Capture the cell that displays the provided text and extract its [x, y] central coordinate. 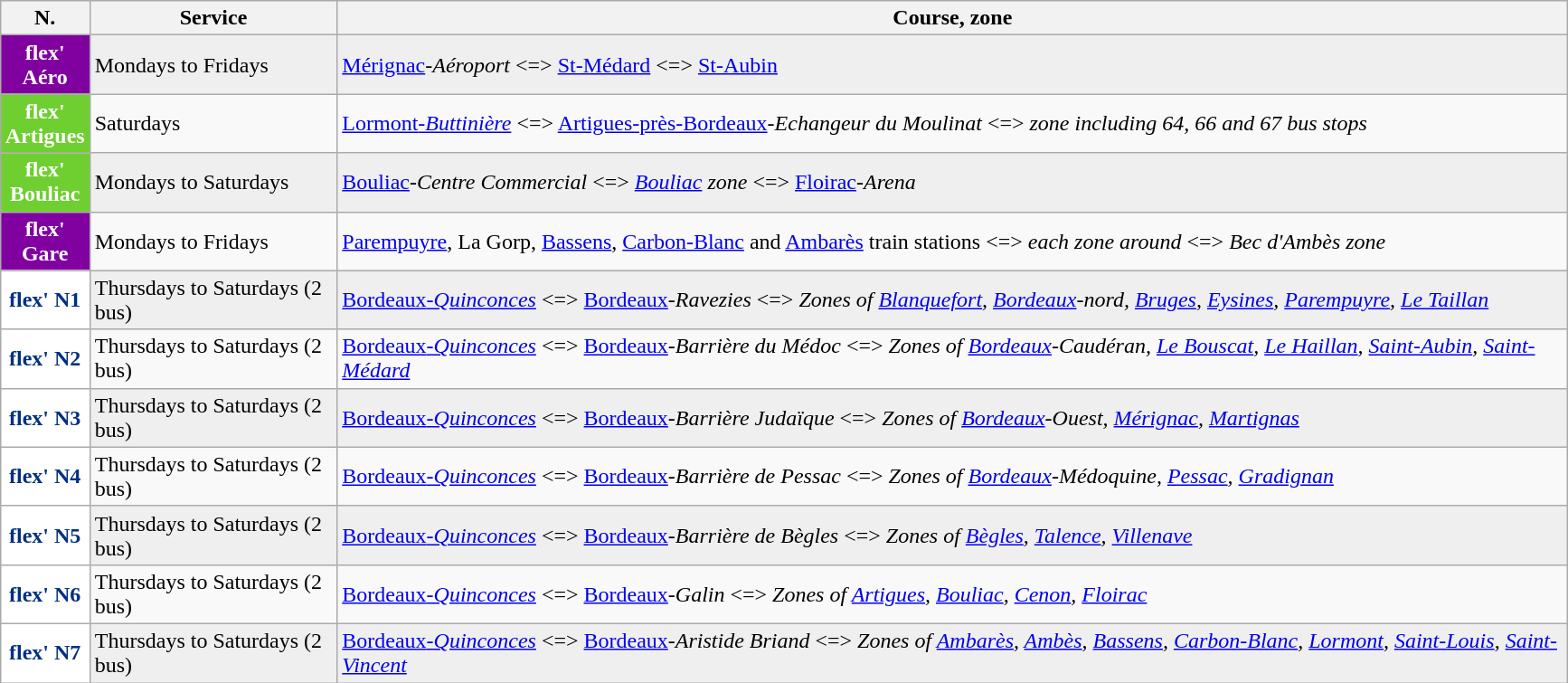
Course, zone [953, 18]
flex' Aéro [45, 65]
Bordeaux-Quinconces <=> Bordeaux-Barrière Judaïque <=> Zones of Bordeaux-Ouest, Mérignac, Martignas [953, 418]
flex' Artigues [45, 123]
Bordeaux-Quinconces <=> Bordeaux-Barrière du Médoc <=> Zones of Bordeaux-Caudéran, Le Bouscat, Le Haillan, Saint-Aubin, Saint-Médard [953, 358]
Parempuyre, La Gorp, Bassens, Carbon-Blanc and Ambarès train stations <=> each zone around <=> Bec d'Ambès zone [953, 241]
Bordeaux-Quinconces <=> Bordeaux-Ravezies <=> Zones of Blanquefort, Bordeaux-nord, Bruges, Eysines, Parempuyre, Le Taillan [953, 300]
Bordeaux-Quinconces <=> Bordeaux-Galin <=> Zones of Artigues, Bouliac, Cenon, Floirac [953, 593]
flex' N1 [45, 300]
flex' Bouliac [45, 183]
Bordeaux-Quinconces <=> Bordeaux-Barrière de Pessac <=> Zones of Bordeaux-Médoquine, Pessac, Gradignan [953, 476]
Mérignac-Aéroport <=> St-Médard <=> St-Aubin [953, 65]
N. [45, 18]
Lormont-Buttinière <=> Artigues-près-Bordeaux-Echangeur du Moulinat <=> zone including 64, 66 and 67 bus stops [953, 123]
Bordeaux-Quinconces <=> Bordeaux-Aristide Briand <=> Zones of Ambarès, Ambès, Bassens, Carbon-Blanc, Lormont, Saint-Louis, Saint-Vincent [953, 653]
flex' N5 [45, 536]
flex' Gare [45, 241]
flex' N6 [45, 593]
Bouliac-Centre Commercial <=> Bouliac zone <=> Floirac-Arena [953, 183]
flex' N2 [45, 358]
Bordeaux-Quinconces <=> Bordeaux-Barrière de Bègles <=> Zones of Bègles, Talence, Villenave [953, 536]
Mondays to Saturdays [213, 183]
Saturdays [213, 123]
Service [213, 18]
flex' N4 [45, 476]
flex' N3 [45, 418]
flex' N7 [45, 653]
